Find where the given text appears and provide that cell's center as [X, Y] coordinate. 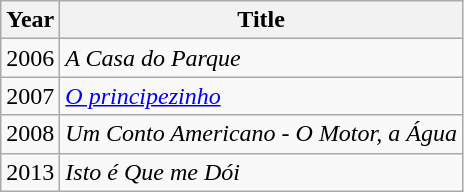
2007 [30, 96]
Um Conto Americano - O Motor, a Água [262, 134]
A Casa do Parque [262, 58]
2013 [30, 172]
2008 [30, 134]
2006 [30, 58]
Title [262, 20]
Isto é Que me Dói [262, 172]
O principezinho [262, 96]
Year [30, 20]
